Capture the cell that displays the provided text and extract its [x, y] central coordinate. 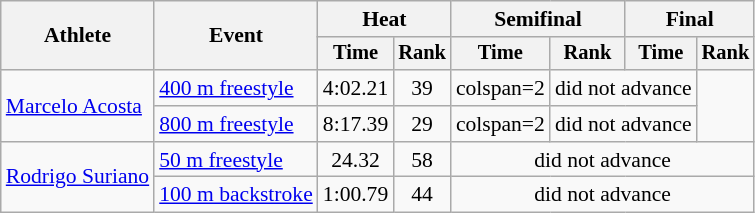
Event [236, 36]
400 m freestyle [236, 88]
Semifinal [538, 19]
58 [422, 160]
39 [422, 88]
Heat [384, 19]
4:02.21 [356, 88]
Rodrigo Suriano [78, 178]
8:17.39 [356, 124]
Final [690, 19]
29 [422, 124]
1:00.79 [356, 195]
Marcelo Acosta [78, 106]
100 m backstroke [236, 195]
44 [422, 195]
24.32 [356, 160]
50 m freestyle [236, 160]
800 m freestyle [236, 124]
Athlete [78, 36]
